Scan for the cell matching the given text and deliver its (x, y) coordinate at center. 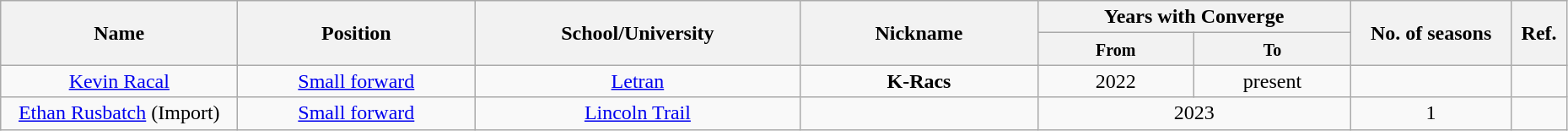
Years with Converge (1194, 17)
No. of seasons (1431, 33)
K-Racs (919, 81)
To (1273, 49)
From (1116, 49)
2023 (1194, 113)
Lincoln Trail (638, 113)
Ethan Rusbatch (Import) (120, 113)
Name (120, 33)
Letran (638, 81)
Position (356, 33)
1 (1431, 113)
Nickname (919, 33)
2022 (1116, 81)
Kevin Racal (120, 81)
School/University (638, 33)
present (1273, 81)
Ref. (1538, 33)
